Return (x, y) of the center of cell containing provided text 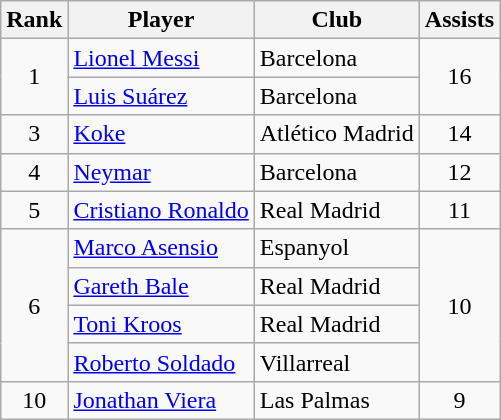
Jonathan Viera (161, 400)
Gareth Bale (161, 286)
Toni Kroos (161, 324)
Lionel Messi (161, 58)
Player (161, 20)
3 (34, 134)
1 (34, 77)
Las Palmas (336, 400)
Rank (34, 20)
Cristiano Ronaldo (161, 210)
Club (336, 20)
Espanyol (336, 248)
Assists (459, 20)
11 (459, 210)
12 (459, 172)
Neymar (161, 172)
5 (34, 210)
Atlético Madrid (336, 134)
Marco Asensio (161, 248)
6 (34, 305)
Villarreal (336, 362)
9 (459, 400)
4 (34, 172)
16 (459, 77)
Luis Suárez (161, 96)
Roberto Soldado (161, 362)
Koke (161, 134)
14 (459, 134)
